Capture the cell that displays the provided text and extract its [X, Y] central coordinate. 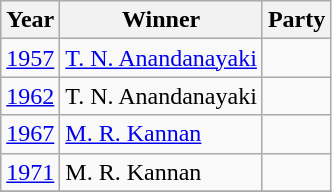
Winner [162, 20]
Year [30, 20]
1967 [30, 134]
1962 [30, 96]
1971 [30, 172]
Party [296, 20]
1957 [30, 58]
